Determine the (x, y) coordinate at the center of the cell enclosing the given text.  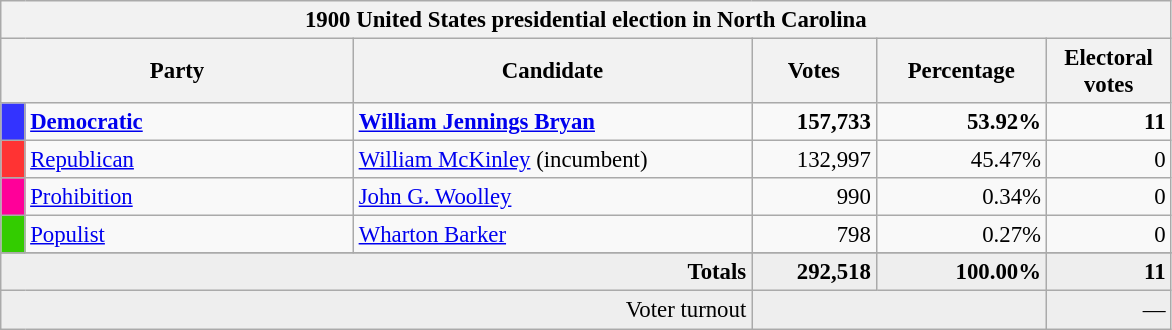
Wharton Barker (552, 235)
132,997 (814, 160)
Populist (189, 235)
William McKinley (incumbent) (552, 160)
Percentage (961, 72)
990 (814, 197)
Party (178, 72)
100.00% (961, 273)
Totals (376, 273)
292,518 (814, 273)
798 (814, 235)
— (1108, 310)
45.47% (961, 160)
John G. Woolley (552, 197)
William Jennings Bryan (552, 122)
Prohibition (189, 197)
Democratic (189, 122)
Candidate (552, 72)
Republican (189, 160)
53.92% (961, 122)
0.27% (961, 235)
0.34% (961, 197)
Voter turnout (376, 310)
157,733 (814, 122)
Electoral votes (1108, 72)
Votes (814, 72)
1900 United States presidential election in North Carolina (586, 20)
